Provide the [x, y] coordinate of the cell's center where the given text is located.  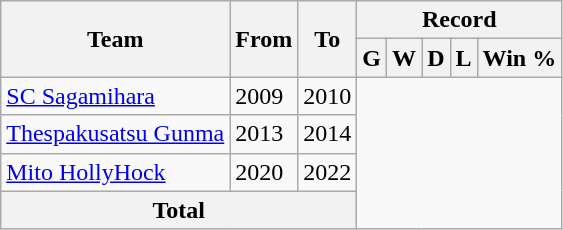
2014 [328, 134]
W [404, 58]
Total [179, 210]
2020 [264, 172]
Win % [520, 58]
SC Sagamihara [116, 96]
To [328, 39]
G [372, 58]
Team [116, 39]
2022 [328, 172]
From [264, 39]
2010 [328, 96]
Record [460, 20]
Mito HollyHock [116, 172]
Thespakusatsu Gunma [116, 134]
D [436, 58]
2013 [264, 134]
2009 [264, 96]
L [464, 58]
